From the cell containing the given text, extract its center point as [X, Y] coordinate. 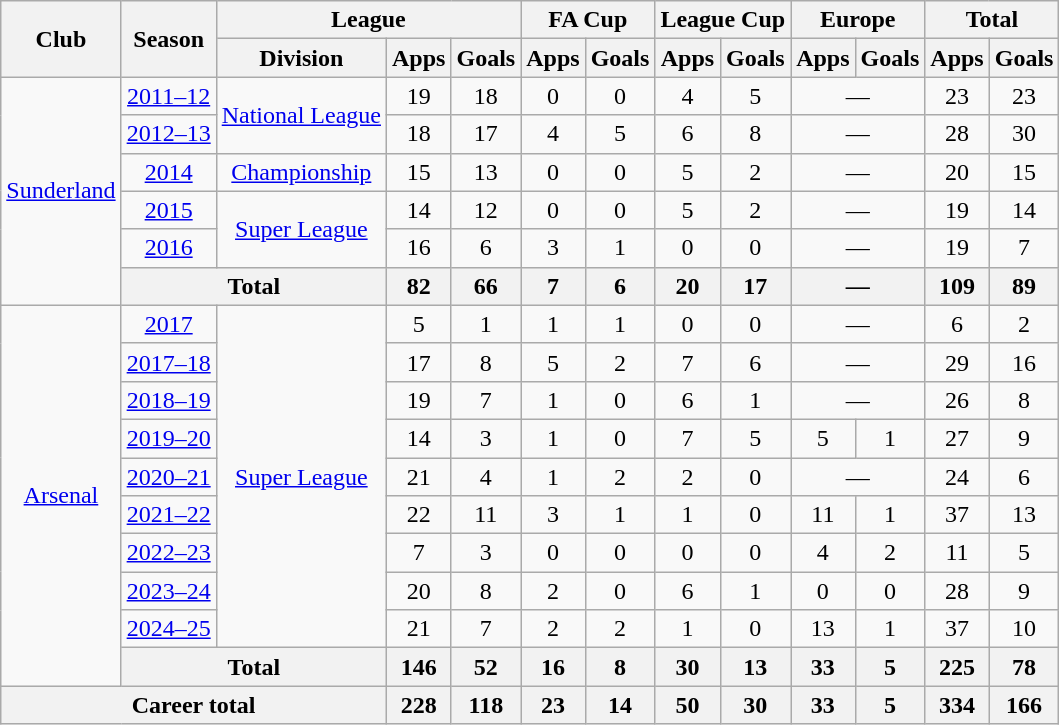
118 [486, 705]
Europe [858, 20]
League Cup [723, 20]
2017–18 [168, 362]
League [368, 20]
2016 [168, 248]
Career total [194, 705]
10 [1024, 629]
FA Cup [588, 20]
2015 [168, 210]
2018–19 [168, 400]
2024–25 [168, 629]
26 [957, 400]
334 [957, 705]
228 [419, 705]
22 [419, 515]
2019–20 [168, 438]
78 [1024, 667]
82 [419, 286]
National League [301, 115]
2012–13 [168, 134]
66 [486, 286]
2020–21 [168, 477]
2011–12 [168, 96]
225 [957, 667]
166 [1024, 705]
2017 [168, 324]
29 [957, 362]
52 [486, 667]
Division [301, 58]
Sunderland [61, 191]
89 [1024, 286]
2023–24 [168, 591]
Season [168, 39]
2022–23 [168, 553]
146 [419, 667]
Club [61, 39]
2014 [168, 172]
27 [957, 438]
Arsenal [61, 496]
2021–22 [168, 515]
12 [486, 210]
50 [688, 705]
109 [957, 286]
Championship [301, 172]
24 [957, 477]
